From the cell containing the given text, extract its center point as (x, y) coordinate. 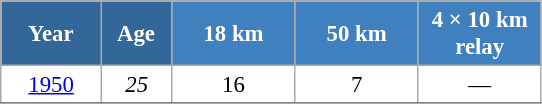
Year (52, 34)
18 km (234, 34)
25 (136, 85)
7 (356, 85)
Age (136, 34)
50 km (356, 34)
1950 (52, 85)
4 × 10 km relay (480, 34)
16 (234, 85)
— (480, 85)
